Search for the cell housing the specified text and yield its (X, Y) center coordinate. 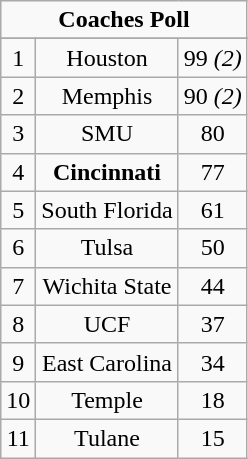
SMU (107, 134)
44 (212, 286)
11 (18, 438)
Temple (107, 400)
6 (18, 248)
18 (212, 400)
34 (212, 362)
Tulsa (107, 248)
99 (2) (212, 58)
South Florida (107, 210)
Houston (107, 58)
5 (18, 210)
Memphis (107, 96)
3 (18, 134)
Wichita State (107, 286)
Cincinnati (107, 172)
8 (18, 324)
UCF (107, 324)
7 (18, 286)
61 (212, 210)
50 (212, 248)
1 (18, 58)
10 (18, 400)
Coaches Poll (124, 20)
2 (18, 96)
15 (212, 438)
90 (2) (212, 96)
9 (18, 362)
77 (212, 172)
37 (212, 324)
Tulane (107, 438)
4 (18, 172)
80 (212, 134)
East Carolina (107, 362)
